For the text-containing cell, return its midpoint in [X, Y] coordinate format. 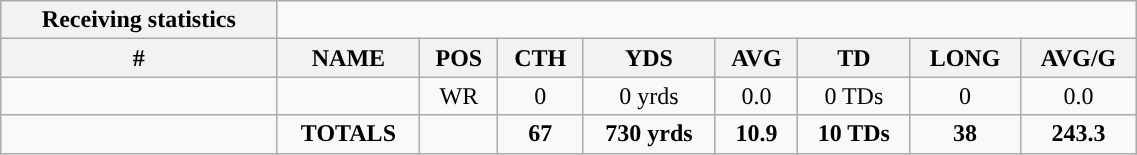
TOTALS [348, 134]
730 yrds [650, 134]
0 TDs [854, 96]
# [139, 58]
CTH [540, 58]
Receiving statistics [139, 20]
AVG/G [1078, 58]
YDS [650, 58]
POS [459, 58]
WR [459, 96]
AVG [756, 58]
LONG [965, 58]
243.3 [1078, 134]
38 [965, 134]
NAME [348, 58]
10.9 [756, 134]
67 [540, 134]
0 yrds [650, 96]
10 TDs [854, 134]
TD [854, 58]
